Locate the cell with the specified text and output its [X, Y] center coordinate. 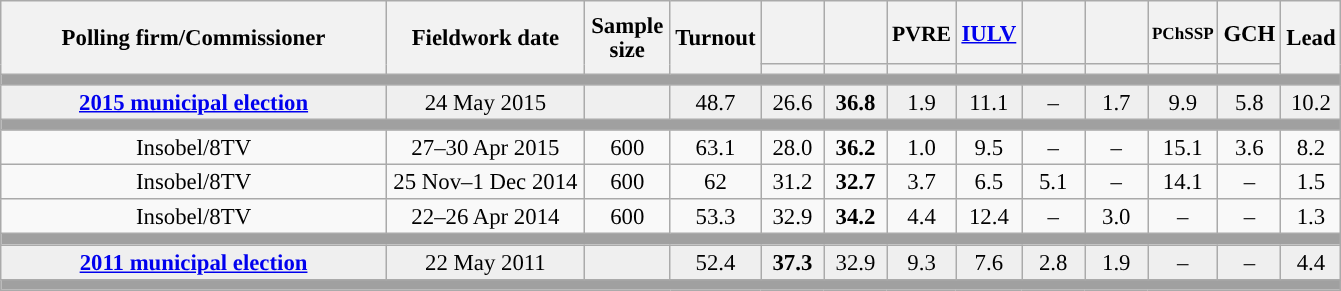
25 Nov–1 Dec 2014 [485, 182]
6.5 [988, 182]
15.1 [1183, 148]
1.5 [1311, 182]
Polling firm/Commissioner [194, 38]
2.8 [1054, 262]
Lead [1311, 38]
Sample size [627, 38]
27–30 Apr 2015 [485, 148]
3.0 [1116, 218]
Fieldwork date [485, 38]
12.4 [988, 218]
5.1 [1054, 182]
36.2 [856, 148]
1.7 [1116, 102]
3.7 [922, 182]
3.6 [1250, 148]
24 May 2015 [485, 102]
26.6 [792, 102]
14.1 [1183, 182]
2015 municipal election [194, 102]
22–26 Apr 2014 [485, 218]
8.2 [1311, 148]
9.9 [1183, 102]
22 May 2011 [485, 262]
5.8 [1250, 102]
62 [716, 182]
IULV [988, 32]
2011 municipal election [194, 262]
PVRE [922, 32]
52.4 [716, 262]
37.3 [792, 262]
7.6 [988, 262]
53.3 [716, 218]
10.2 [1311, 102]
1.0 [922, 148]
32.7 [856, 182]
63.1 [716, 148]
PChSSP [1183, 32]
1.3 [1311, 218]
9.3 [922, 262]
11.1 [988, 102]
31.2 [792, 182]
34.2 [856, 218]
Turnout [716, 38]
GCH [1250, 32]
48.7 [716, 102]
28.0 [792, 148]
9.5 [988, 148]
36.8 [856, 102]
